Detect which cell encompasses the target text, then output its (x, y) center coordinate. 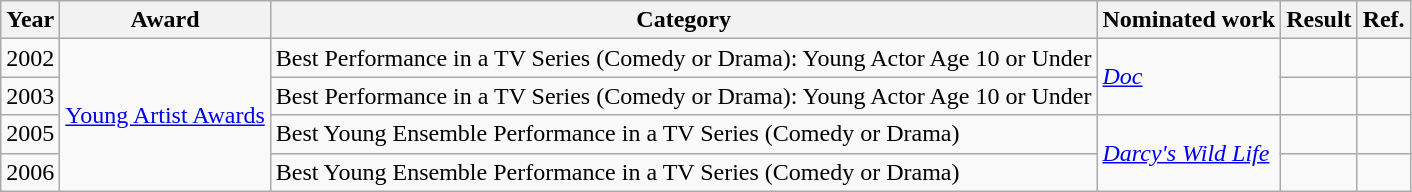
Award (165, 20)
Ref. (1384, 20)
Category (684, 20)
2005 (30, 134)
Nominated work (1189, 20)
Result (1319, 20)
Doc (1189, 77)
2002 (30, 58)
Year (30, 20)
Young Artist Awards (165, 115)
2006 (30, 172)
Darcy's Wild Life (1189, 153)
2003 (30, 96)
